Identify which cell holds the provided text, then report its (X, Y) central coordinate. 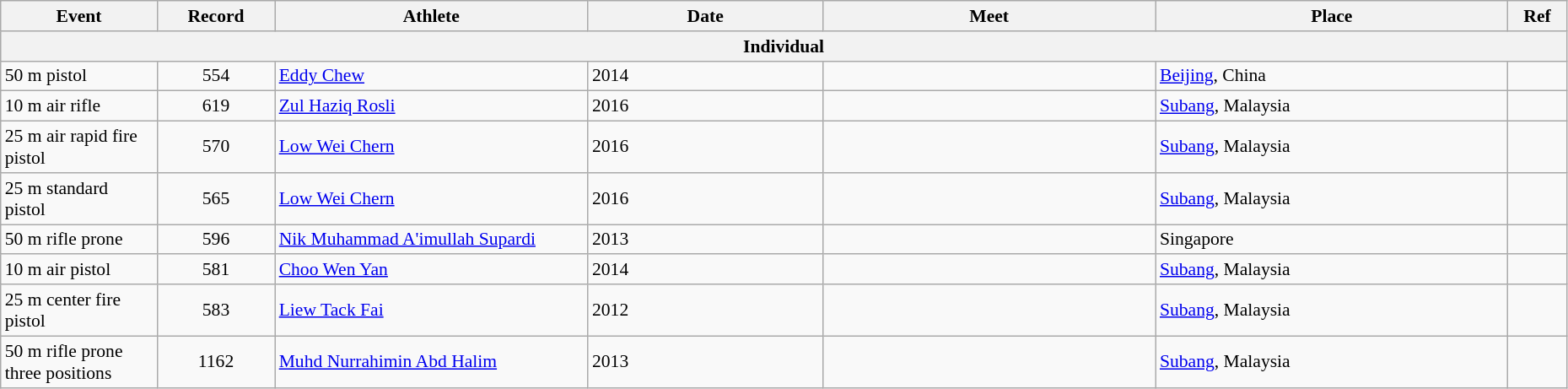
Singapore (1332, 240)
2012 (705, 311)
Liew Tack Fai (432, 311)
619 (216, 106)
Beijing, China (1332, 76)
583 (216, 311)
Muhd Nurrahimin Abd Halim (432, 361)
10 m air pistol (79, 270)
Choo Wen Yan (432, 270)
565 (216, 199)
581 (216, 270)
1162 (216, 361)
554 (216, 76)
Athlete (432, 16)
Record (216, 16)
25 m air rapid fire pistol (79, 147)
Meet (989, 16)
Date (705, 16)
25 m center fire pistol (79, 311)
25 m standard pistol (79, 199)
Nik Muhammad A'imullah Supardi (432, 240)
50 m pistol (79, 76)
Eddy Chew (432, 76)
10 m air rifle (79, 106)
50 m rifle prone (79, 240)
596 (216, 240)
Zul Haziq Rosli (432, 106)
Individual (784, 46)
570 (216, 147)
Ref (1538, 16)
Place (1332, 16)
Event (79, 16)
50 m rifle prone three positions (79, 361)
